For the text-containing cell, return its midpoint in (x, y) coordinate format. 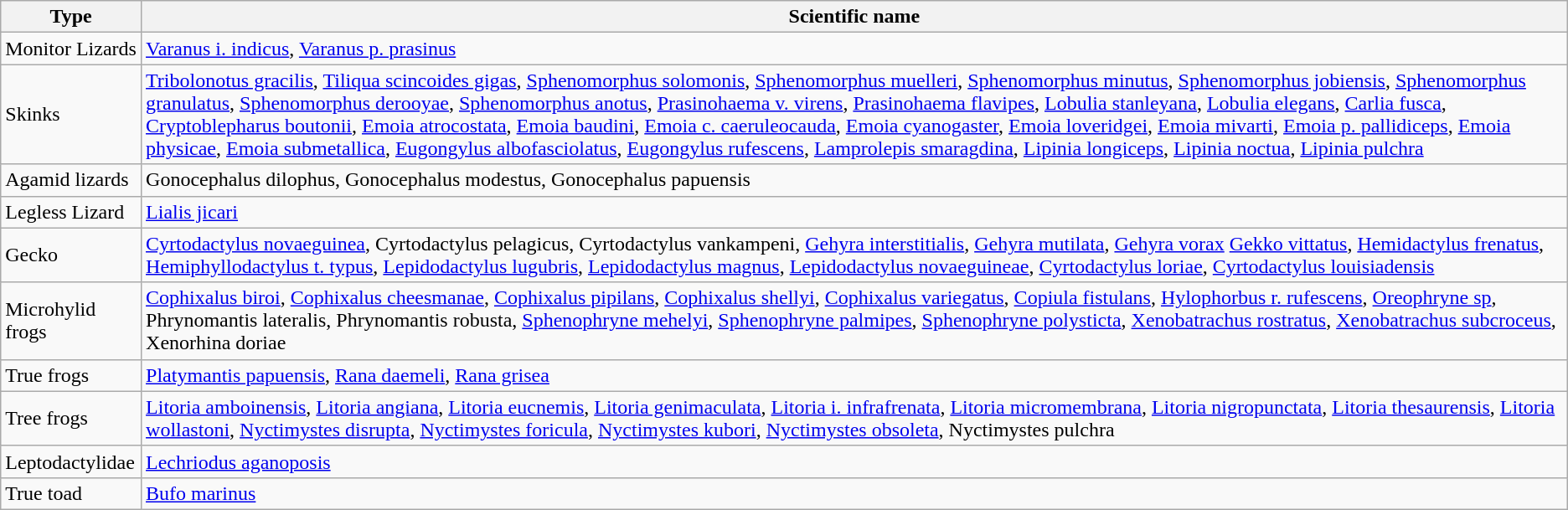
Type (71, 17)
Gecko (71, 255)
True toad (71, 493)
Scientific name (854, 17)
Gonocephalus dilophus, Gonocephalus modestus, Gonocephalus papuensis (854, 180)
Lialis jicari (854, 212)
Leptodactylidae (71, 461)
Varanus i. indicus, Varanus p. prasinus (854, 49)
Platymantis papuensis, Rana daemeli, Rana grisea (854, 375)
Skinks (71, 114)
Monitor Lizards (71, 49)
Lechriodus aganoposis (854, 461)
Agamid lizards (71, 180)
Microhylid frogs (71, 321)
Legless Lizard (71, 212)
Bufo marinus (854, 493)
True frogs (71, 375)
Tree frogs (71, 419)
